Provide the [x, y] coordinate of the cell's center where the given text is located.  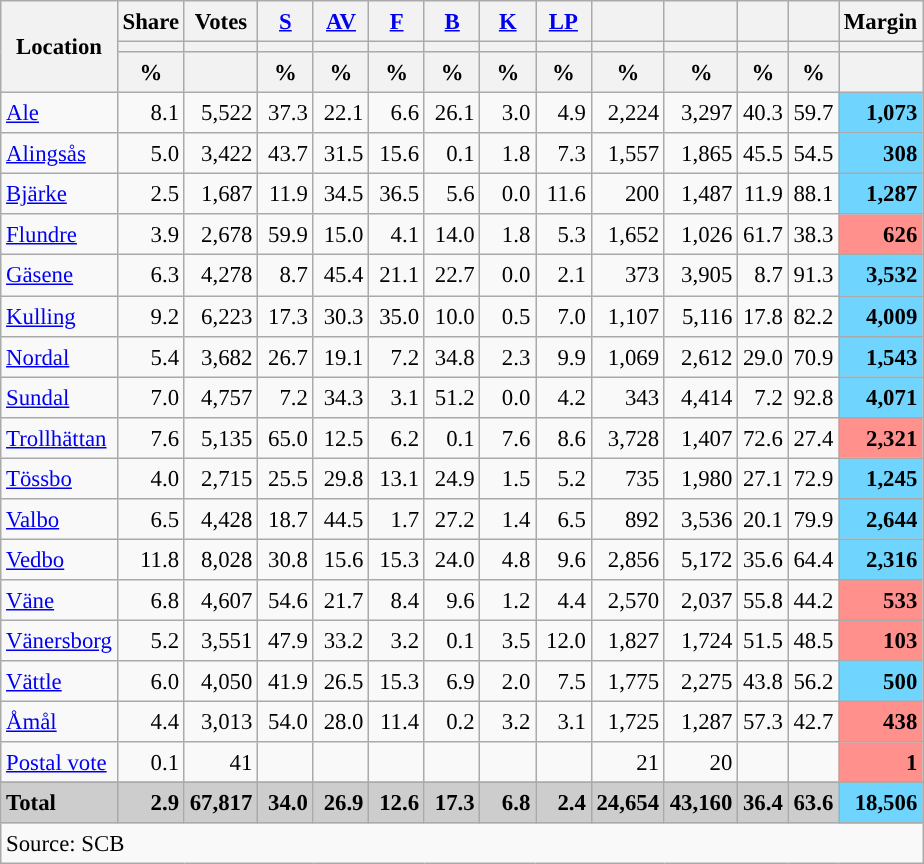
63.6 [813, 804]
3,728 [628, 438]
1,725 [628, 722]
24.9 [452, 478]
4,607 [220, 600]
45.5 [763, 154]
1,865 [700, 154]
43,160 [700, 804]
20 [700, 762]
5.6 [452, 194]
1,487 [700, 194]
56.2 [813, 682]
735 [628, 478]
57.3 [763, 722]
4.1 [397, 234]
3,013 [220, 722]
21.7 [341, 600]
1.5 [508, 478]
43.8 [763, 682]
8.4 [397, 600]
91.3 [813, 276]
103 [881, 640]
1,107 [628, 316]
6.6 [397, 114]
13.1 [397, 478]
1,724 [700, 640]
438 [881, 722]
4,428 [220, 520]
4.2 [564, 398]
1,407 [700, 438]
373 [628, 276]
Nordal [59, 356]
1,026 [700, 234]
4,009 [881, 316]
2.0 [508, 682]
3,422 [220, 154]
3,532 [881, 276]
61.7 [763, 234]
Gäsene [59, 276]
37.3 [286, 114]
9.2 [150, 316]
7.3 [564, 154]
1,775 [628, 682]
LP [564, 22]
2,316 [881, 560]
308 [881, 154]
2,612 [700, 356]
1,687 [220, 194]
6.0 [150, 682]
72.9 [813, 478]
2,321 [881, 438]
64.4 [813, 560]
3,905 [700, 276]
3.5 [508, 640]
25.5 [286, 478]
34.8 [452, 356]
42.7 [813, 722]
15.0 [341, 234]
38.3 [813, 234]
24,654 [628, 804]
Total [59, 804]
21 [628, 762]
5.4 [150, 356]
28.0 [341, 722]
343 [628, 398]
2.4 [564, 804]
1,543 [881, 356]
4.8 [508, 560]
41.9 [286, 682]
5,172 [700, 560]
22.7 [452, 276]
1,557 [628, 154]
12.6 [397, 804]
43.7 [286, 154]
36.5 [397, 194]
29.0 [763, 356]
54.5 [813, 154]
500 [881, 682]
5,116 [700, 316]
2.9 [150, 804]
47.9 [286, 640]
4,757 [220, 398]
Share [150, 22]
54.0 [286, 722]
4.0 [150, 478]
4,278 [220, 276]
8.1 [150, 114]
24.0 [452, 560]
626 [881, 234]
Postal vote [59, 762]
Sundal [59, 398]
82.2 [813, 316]
1,069 [628, 356]
79.9 [813, 520]
5.0 [150, 154]
2,037 [700, 600]
1.7 [397, 520]
Vänersborg [59, 640]
18,506 [881, 804]
27.1 [763, 478]
Åmål [59, 722]
6.9 [452, 682]
21.1 [397, 276]
K [508, 22]
3.0 [508, 114]
4,050 [220, 682]
AV [341, 22]
Vättle [59, 682]
2,570 [628, 600]
48.5 [813, 640]
2,275 [700, 682]
70.9 [813, 356]
Source: SCB [462, 844]
2,678 [220, 234]
Tössbo [59, 478]
35.0 [397, 316]
Trollhättan [59, 438]
11.8 [150, 560]
Alingsås [59, 154]
8,028 [220, 560]
4,071 [881, 398]
11.4 [397, 722]
72.6 [763, 438]
34.0 [286, 804]
1,073 [881, 114]
6,223 [220, 316]
1,827 [628, 640]
892 [628, 520]
Ale [59, 114]
26.5 [341, 682]
26.1 [452, 114]
3,536 [700, 520]
3,297 [700, 114]
30.3 [341, 316]
92.8 [813, 398]
3.9 [150, 234]
29.8 [341, 478]
34.3 [341, 398]
1,245 [881, 478]
8.6 [564, 438]
55.8 [763, 600]
5,135 [220, 438]
4.9 [564, 114]
12.0 [564, 640]
Vedbo [59, 560]
31.5 [341, 154]
S [286, 22]
Bjärke [59, 194]
533 [881, 600]
30.8 [286, 560]
6.3 [150, 276]
Flundre [59, 234]
14.0 [452, 234]
17.8 [763, 316]
F [397, 22]
20.1 [763, 520]
18.7 [286, 520]
36.4 [763, 804]
45.4 [341, 276]
65.0 [286, 438]
2,644 [881, 520]
59.7 [813, 114]
1,980 [700, 478]
0.5 [508, 316]
6.2 [397, 438]
Väne [59, 600]
1,652 [628, 234]
B [452, 22]
10.0 [452, 316]
44.5 [341, 520]
59.9 [286, 234]
200 [628, 194]
2,715 [220, 478]
2.5 [150, 194]
1 [881, 762]
1.4 [508, 520]
51.2 [452, 398]
3,551 [220, 640]
5,522 [220, 114]
12.5 [341, 438]
22.1 [341, 114]
4,414 [700, 398]
40.3 [763, 114]
35.6 [763, 560]
27.4 [813, 438]
Votes [220, 22]
2,224 [628, 114]
5.3 [564, 234]
11.6 [564, 194]
88.1 [813, 194]
3,682 [220, 356]
33.2 [341, 640]
54.6 [286, 600]
67,817 [220, 804]
34.5 [341, 194]
27.2 [452, 520]
1.2 [508, 600]
26.7 [286, 356]
51.5 [763, 640]
44.2 [813, 600]
7.5 [564, 682]
2,856 [628, 560]
26.9 [341, 804]
9.9 [564, 356]
Valbo [59, 520]
19.1 [341, 356]
2.3 [508, 356]
Kulling [59, 316]
Location [59, 47]
0.2 [452, 722]
2.1 [564, 276]
Margin [881, 22]
41 [220, 762]
